Return the (X, Y) coordinate for the center point of the cell that contains the specified text.  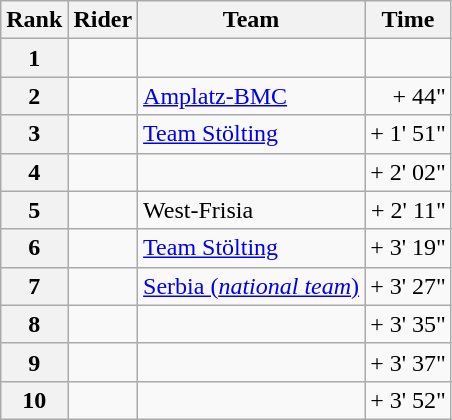
6 (34, 248)
Time (408, 20)
Amplatz-BMC (252, 96)
9 (34, 362)
+ 2' 11" (408, 210)
+ 3' 35" (408, 324)
7 (34, 286)
+ 2' 02" (408, 172)
+ 1' 51" (408, 134)
Rider (103, 20)
+ 3' 37" (408, 362)
1 (34, 58)
3 (34, 134)
+ 3' 19" (408, 248)
+ 3' 52" (408, 400)
2 (34, 96)
Rank (34, 20)
8 (34, 324)
4 (34, 172)
5 (34, 210)
+ 3' 27" (408, 286)
West-Frisia (252, 210)
10 (34, 400)
Team (252, 20)
Serbia (national team) (252, 286)
+ 44" (408, 96)
